Determine the [x, y] coordinate at the center of the cell enclosing the given text.  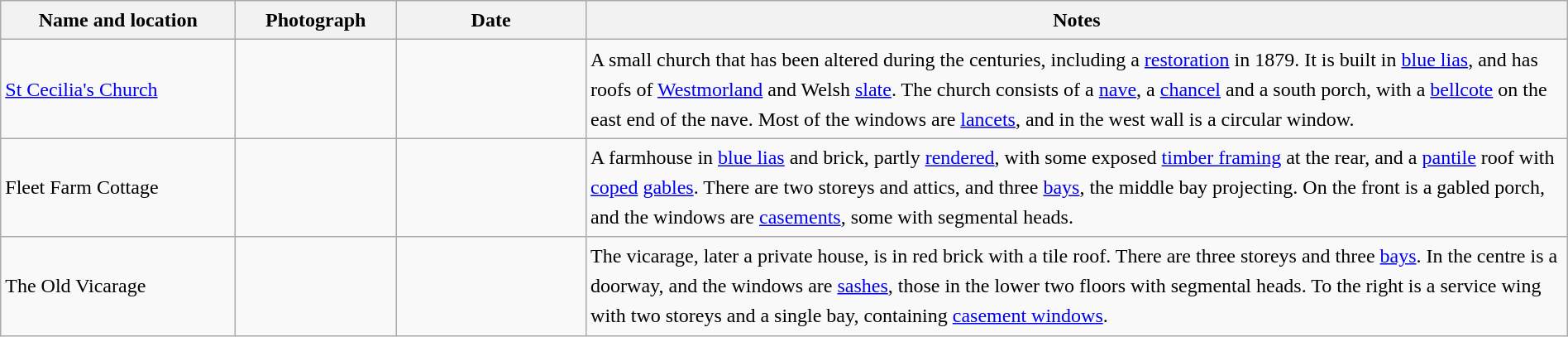
Date [491, 20]
Photograph [316, 20]
Fleet Farm Cottage [118, 187]
Name and location [118, 20]
The Old Vicarage [118, 286]
Notes [1077, 20]
St Cecilia's Church [118, 89]
